Provide the (X, Y) coordinate of the cell's center where the given text is located.  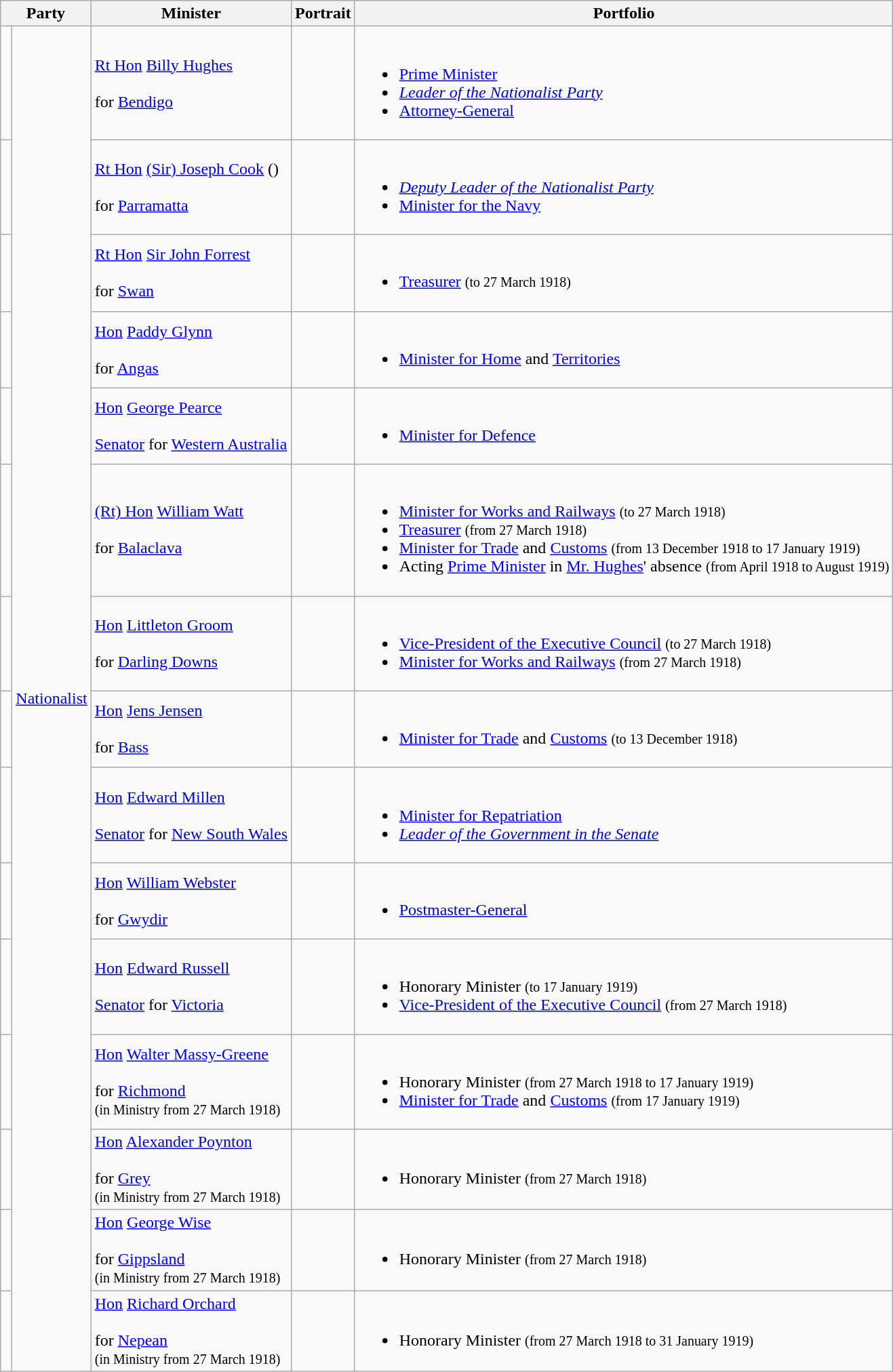
Prime MinisterLeader of the Nationalist PartyAttorney-General (624, 83)
Vice-President of the Executive Council (to 27 March 1918)Minister for Works and Railways (from 27 March 1918) (624, 643)
Minister for Home and Territories (624, 350)
Rt Hon Billy Hughes for Bendigo (191, 83)
Honorary Minister (from 27 March 1918 to 17 January 1919)Minister for Trade and Customs (from 17 January 1919) (624, 1082)
Postmaster-General (624, 900)
Honorary Minister (to 17 January 1919)Vice-President of the Executive Council (from 27 March 1918) (624, 986)
Hon Walter Massy-Greene for Richmond (in Ministry from 27 March 1918) (191, 1082)
Minister for Trade and Customs (to 13 December 1918) (624, 729)
Rt Hon (Sir) Joseph Cook () for Parramatta (191, 187)
Hon Edward Russell Senator for Victoria (191, 986)
Hon George Wise for Gippsland (in Ministry from 27 March 1918) (191, 1250)
Portrait (323, 14)
Hon Alexander Poynton for Grey (in Ministry from 27 March 1918) (191, 1170)
Minister (191, 14)
Hon George Pearce Senator for Western Australia (191, 426)
Treasurer (to 27 March 1918) (624, 273)
Hon Jens Jensen for Bass (191, 729)
Portfolio (624, 14)
Deputy Leader of the Nationalist PartyMinister for the Navy (624, 187)
(Rt) Hon William Watt for Balaclava (191, 530)
Hon William Webster for Gwydir (191, 900)
Rt Hon Sir John Forrest for Swan (191, 273)
Hon Littleton Groom for Darling Downs (191, 643)
Nationalist (52, 699)
Hon Paddy Glynn for Angas (191, 350)
Hon Edward Millen Senator for New South Wales (191, 815)
Honorary Minister (from 27 March 1918 to 31 January 1919) (624, 1331)
Hon Richard Orchard for Nepean (in Ministry from 27 March 1918) (191, 1331)
Minister for Defence (624, 426)
Party (46, 14)
Minister for RepatriationLeader of the Government in the Senate (624, 815)
